Pinpoint the cell where the given text exists, returning its [x, y] midpoint coordinate. 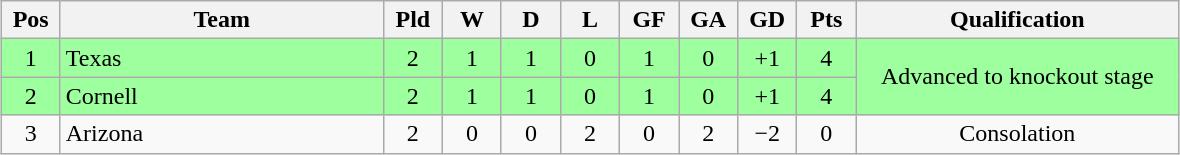
Texas [222, 58]
Arizona [222, 134]
Team [222, 20]
D [530, 20]
Qualification [1018, 20]
Cornell [222, 96]
GD [768, 20]
3 [30, 134]
Pld [412, 20]
Consolation [1018, 134]
Pos [30, 20]
W [472, 20]
L [590, 20]
−2 [768, 134]
GF [650, 20]
Advanced to knockout stage [1018, 77]
GA [708, 20]
Pts [826, 20]
